Locate the cell with the specified text and output its [x, y] center coordinate. 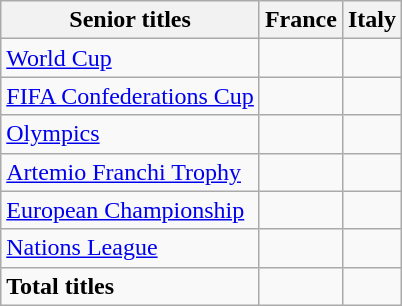
France [300, 20]
World Cup [130, 58]
Senior titles [130, 20]
Olympics [130, 134]
FIFA Confederations Cup [130, 96]
Italy [372, 20]
Total titles [130, 286]
Artemio Franchi Trophy [130, 172]
European Championship [130, 210]
Nations League [130, 248]
